Pinpoint the cell where the given text exists, returning its (X, Y) midpoint coordinate. 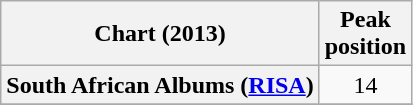
Chart (2013) (160, 34)
14 (365, 85)
Peakposition (365, 34)
South African Albums (RISA) (160, 85)
